Determine the (X, Y) coordinate at the center of the cell enclosing the given text.  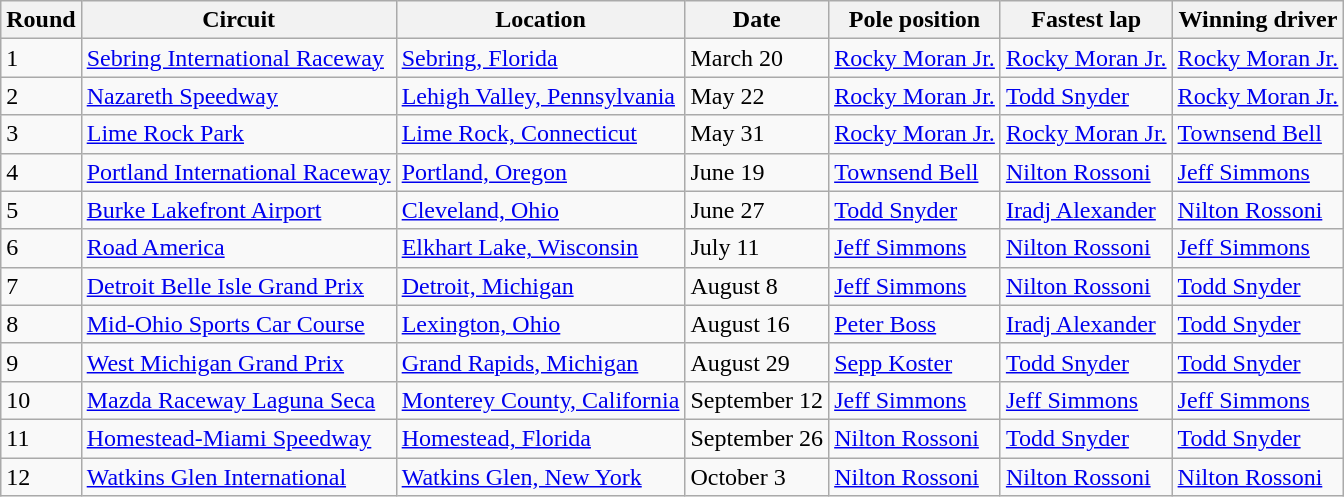
August 8 (757, 286)
Elkhart Lake, Wisconsin (540, 248)
Cleveland, Ohio (540, 210)
Homestead-Miami Speedway (238, 438)
Watkins Glen International (238, 477)
4 (41, 172)
2 (41, 96)
Detroit Belle Isle Grand Prix (238, 286)
May 22 (757, 96)
Mid-Ohio Sports Car Course (238, 324)
3 (41, 134)
10 (41, 400)
Detroit, Michigan (540, 286)
Pole position (915, 20)
Homestead, Florida (540, 438)
Mazda Raceway Laguna Seca (238, 400)
Sebring International Raceway (238, 58)
Watkins Glen, New York (540, 477)
11 (41, 438)
May 31 (757, 134)
Fastest lap (1086, 20)
West Michigan Grand Prix (238, 362)
August 16 (757, 324)
June 27 (757, 210)
6 (41, 248)
1 (41, 58)
Lexington, Ohio (540, 324)
Round (41, 20)
Location (540, 20)
October 3 (757, 477)
July 11 (757, 248)
September 26 (757, 438)
March 20 (757, 58)
Portland International Raceway (238, 172)
8 (41, 324)
Nazareth Speedway (238, 96)
Sepp Koster (915, 362)
5 (41, 210)
June 19 (757, 172)
Monterey County, California (540, 400)
Road America (238, 248)
Portland, Oregon (540, 172)
12 (41, 477)
Sebring, Florida (540, 58)
9 (41, 362)
7 (41, 286)
Winning driver (1258, 20)
Grand Rapids, Michigan (540, 362)
Peter Boss (915, 324)
August 29 (757, 362)
Lime Rock, Connecticut (540, 134)
Lime Rock Park (238, 134)
Date (757, 20)
Burke Lakefront Airport (238, 210)
Circuit (238, 20)
Lehigh Valley, Pennsylvania (540, 96)
September 12 (757, 400)
